Return the (x, y) coordinate for the center point of the cell that contains the specified text.  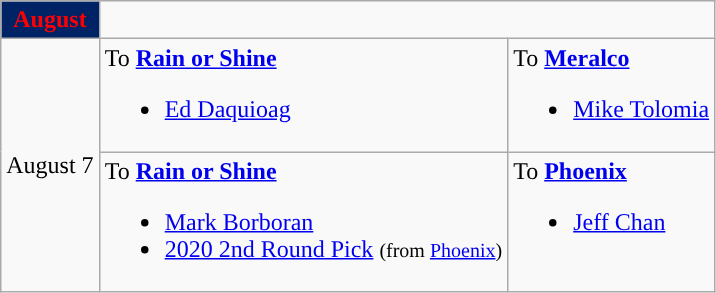
August 7 (50, 166)
To PhoenixJeff Chan (612, 222)
To Rain or ShineMark Borboran2020 2nd Round Pick (from Phoenix) (303, 222)
August (50, 20)
To MeralcoMike Tolomia (612, 96)
To Rain or ShineEd Daquioag (303, 96)
